Determine the (X, Y) coordinate at the center of the cell enclosing the given text.  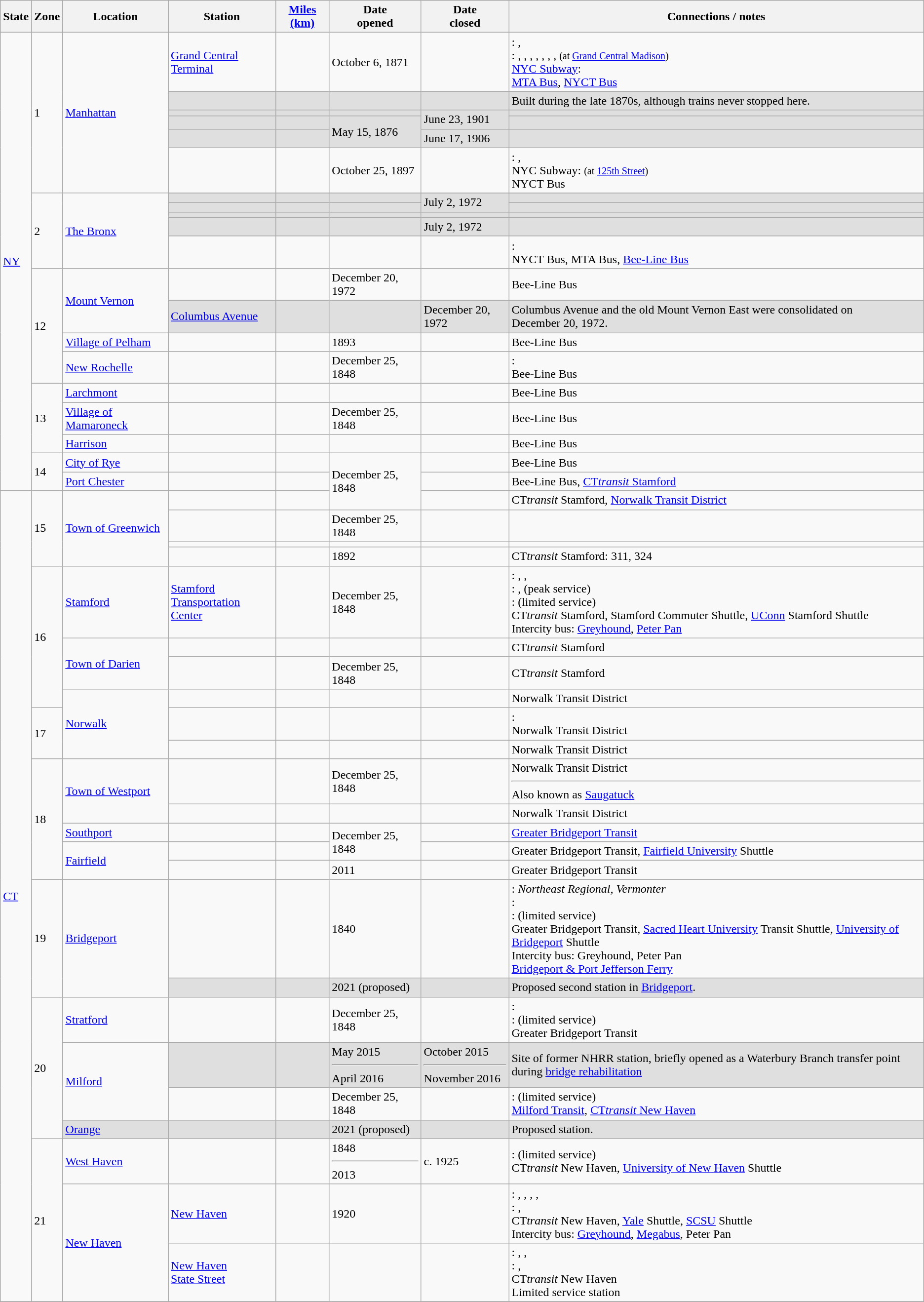
Harrison (115, 444)
Southport (115, 832)
20 (47, 1067)
Manhattan (115, 113)
1 (47, 113)
CTtransit Stamford, Norwalk Transit District (716, 500)
: , , : , CTtransit New HavenLimited service station (716, 1272)
: Norwalk Transit District (716, 724)
2011 (375, 870)
Proposed second station in Bridgeport. (716, 987)
Columbus Avenue (222, 316)
Larchmont (115, 393)
Norwalk (115, 724)
State (16, 17)
Bee-Line Bus, CTtransit Stamford (716, 481)
: (limited service) CTtransit New Haven, University of New Haven Shuttle (716, 1161)
Village of Mamaroneck (115, 419)
17 (47, 733)
: Bee-Line Bus (716, 367)
Mount Vernon (115, 300)
Orange (115, 1129)
June 23, 1901 (465, 119)
October 6, 1871 (375, 62)
CT (16, 896)
c. 1925 (465, 1161)
16 (47, 637)
Village of Pelham (115, 342)
Milford (115, 1081)
Built during the late 1870s, although trains never stopped here. (716, 101)
: (limited service) Milford Transit, CTtransit New Haven (716, 1104)
15 (47, 528)
Miles (km) (302, 17)
: NYCT Bus, MTA Bus, Bee-Line Bus (716, 252)
1892 (375, 556)
: : (limited service) Greater Bridgeport Transit (716, 1020)
Location (115, 17)
CTtransit Stamford: 311, 324 (716, 556)
Norwalk Transit DistrictAlso known as Saugatuck (716, 782)
Grand Central Terminal (222, 62)
Zone (47, 17)
Town of Darien (115, 664)
StamfordTransportation Center (222, 602)
The Bronx (115, 231)
Connections / notes (716, 17)
West Haven (115, 1161)
Town of Greenwich (115, 528)
: , NYC Subway: (at 125th Street) NYCT Bus (716, 170)
May 2015April 2016 (375, 1065)
14 (47, 472)
New Rochelle (115, 367)
City of Rye (115, 463)
Site of former NHRR station, briefly opened as a Waterbury Branch transfer point during bridge rehabilitation (716, 1065)
Columbus Avenue and the old Mount Vernon East were consolidated on December 20, 1972. (716, 316)
NY (16, 262)
18482013 (375, 1161)
Bridgeport (115, 938)
Stratford (115, 1020)
Dateopened (375, 17)
June 17, 1906 (465, 138)
19 (47, 938)
October 2015November 2016 (465, 1065)
Dateclosed (465, 17)
: , , : , (peak service): (limited service) CTtransit Stamford, Stamford Commuter Shuttle, UConn Stamford Shuttle Intercity bus: Greyhound, Peter Pan (716, 602)
Station (222, 17)
Port Chester (115, 481)
: , , , , : , CTtransit New Haven, Yale Shuttle, SCSU Shuttle Intercity bus: Greyhound, Megabus, Peter Pan (716, 1214)
Stamford (115, 602)
Greater Bridgeport Transit, Fairfield University Shuttle (716, 851)
2 (47, 231)
1920 (375, 1214)
: , : , , , , , , , (at Grand Central Madison) NYC Subway: MTA Bus, NYCT Bus (716, 62)
21 (47, 1220)
13 (47, 419)
Town of Westport (115, 791)
New HavenState Street (222, 1272)
Proposed station. (716, 1129)
18 (47, 819)
1840 (375, 929)
May 15, 1876 (375, 131)
October 25, 1897 (375, 170)
Fairfield (115, 861)
1893 (375, 342)
12 (47, 326)
